For the text-containing cell, return its midpoint in (X, Y) coordinate format. 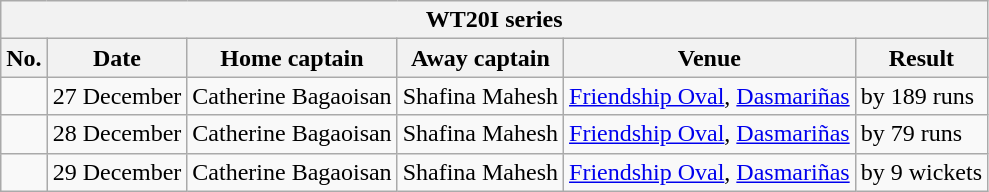
No. (24, 58)
Venue (710, 58)
28 December (117, 134)
Result (921, 58)
by 79 runs (921, 134)
by 9 wickets (921, 172)
WT20I series (494, 20)
Away captain (480, 58)
Home captain (292, 58)
by 189 runs (921, 96)
29 December (117, 172)
Date (117, 58)
27 December (117, 96)
